Pinpoint the cell where the given text exists, returning its [x, y] midpoint coordinate. 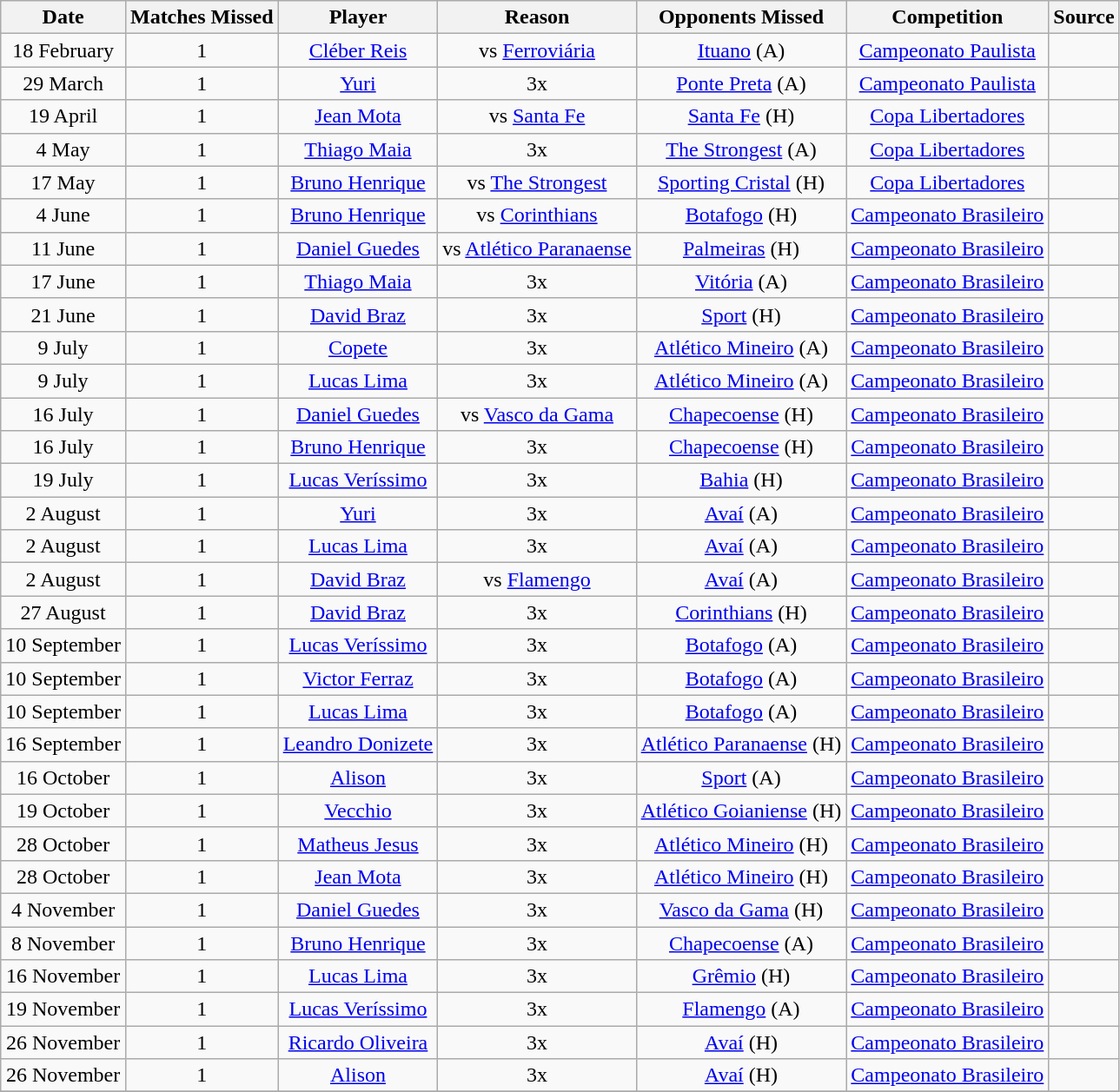
17 June [63, 281]
Sport (H) [741, 314]
Bahia (H) [741, 480]
vs Ferroviária [537, 50]
Victor Ferraz [358, 678]
11 June [63, 248]
Leandro Donizete [358, 745]
8 November [63, 943]
vs Atlético Paranaense [537, 248]
Sport (A) [741, 778]
Matches Missed [202, 17]
18 February [63, 50]
vs Flamengo [537, 579]
21 June [63, 314]
Vitória (A) [741, 281]
Santa Fe (H) [741, 116]
17 May [63, 182]
vs Santa Fe [537, 116]
Sporting Cristal (H) [741, 182]
Ituano (A) [741, 50]
Atlético Paranaense (H) [741, 745]
16 October [63, 778]
Ricardo Oliveira [358, 1042]
Botafogo (H) [741, 215]
vs The Strongest [537, 182]
vs Vasco da Gama [537, 414]
Source [1084, 17]
Reason [537, 17]
Copete [358, 347]
Opponents Missed [741, 17]
19 October [63, 811]
Player [358, 17]
Ponte Preta (A) [741, 83]
29 March [63, 83]
Vecchio [358, 811]
Matheus Jesus [358, 844]
Corinthians (H) [741, 612]
16 September [63, 745]
Atlético Goianiense (H) [741, 811]
27 August [63, 612]
vs Corinthians [537, 215]
19 July [63, 480]
4 November [63, 910]
Cléber Reis [358, 50]
19 April [63, 116]
19 November [63, 1009]
Vasco da Gama (H) [741, 910]
Competition [947, 17]
16 November [63, 976]
4 May [63, 149]
Chapecoense (A) [741, 943]
Palmeiras (H) [741, 248]
4 June [63, 215]
Grêmio (H) [741, 976]
Date [63, 17]
Flamengo (A) [741, 1009]
The Strongest (A) [741, 149]
